Output the [x, y] coordinate of the center of the cell containing the given text.  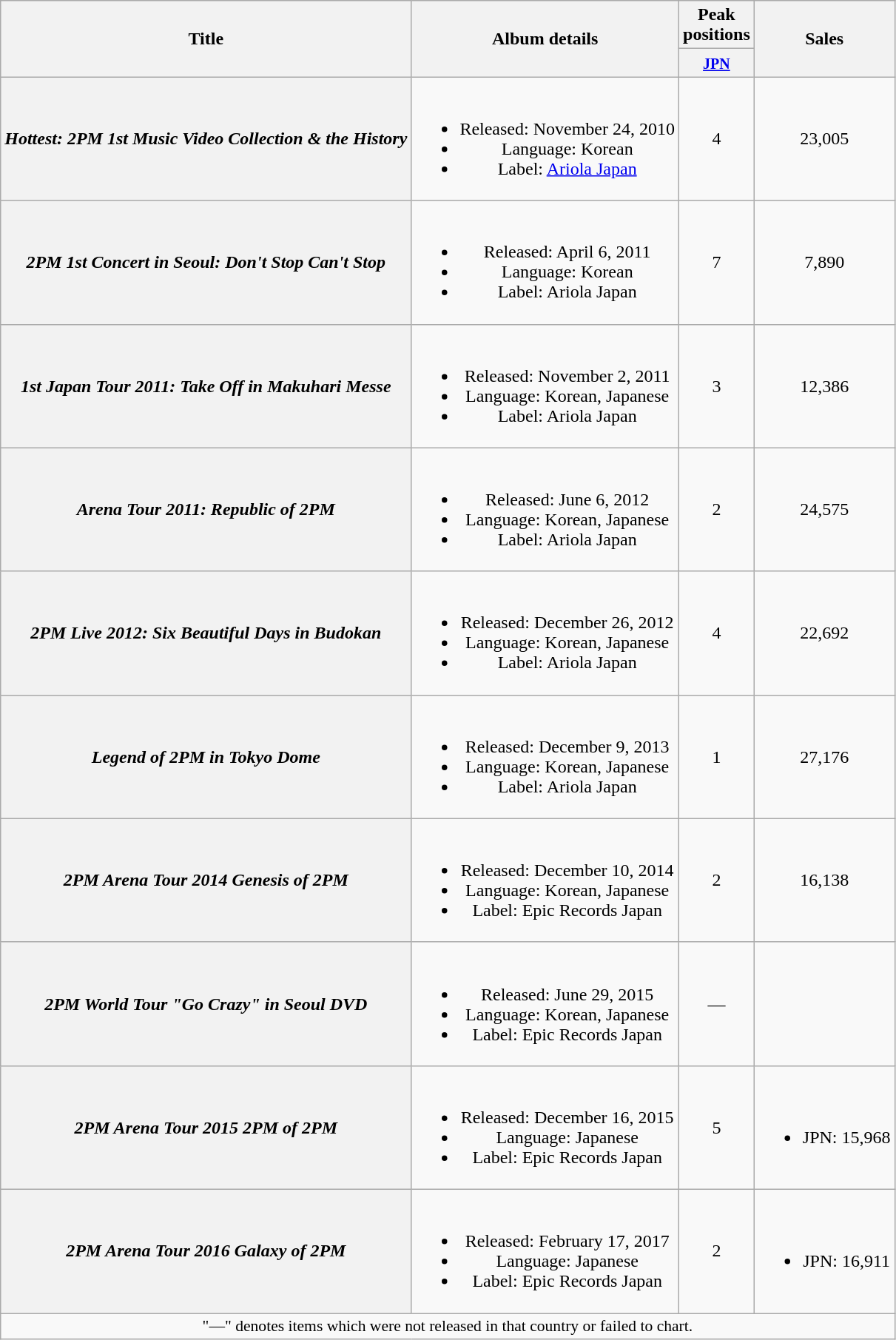
2PM Arena Tour 2014 Genesis of 2PM [206, 881]
2PM Arena Tour 2016 Galaxy of 2PM [206, 1250]
24,575 [824, 509]
7 [717, 262]
Released: June 6, 2012Language: Korean, JapaneseLabel: Ariola Japan [545, 509]
2PM Live 2012: Six Beautiful Days in Budokan [206, 633]
1 [717, 756]
22,692 [824, 633]
Released: November 2, 2011Language: Korean, JapaneseLabel: Ariola Japan [545, 386]
JPN: 15,968 [824, 1128]
Released: February 17, 2017Language: JapaneseLabel: Epic Records Japan [545, 1250]
Released: December 10, 2014Language: Korean, JapaneseLabel: Epic Records Japan [545, 881]
"—" denotes items which were not released in that country or failed to chart. [448, 1326]
Released: June 29, 2015Language: Korean, JapaneseLabel: Epic Records Japan [545, 1003]
7,890 [824, 262]
Released: December 16, 2015Language: JapaneseLabel: Epic Records Japan [545, 1128]
Arena Tour 2011: Republic of 2PM [206, 509]
Hottest: 2PM 1st Music Video Collection & the History [206, 139]
2PM World Tour "Go Crazy" in Seoul DVD [206, 1003]
5 [717, 1128]
Released: April 6, 2011Language: KoreanLabel: Ariola Japan [545, 262]
Title [206, 38]
JPN [717, 63]
Peak positions [717, 25]
Released: November 24, 2010Language: KoreanLabel: Ariola Japan [545, 139]
JPN: 16,911 [824, 1250]
27,176 [824, 756]
2PM Arena Tour 2015 2PM of 2PM [206, 1128]
— [717, 1003]
23,005 [824, 139]
3 [717, 386]
Released: December 9, 2013Language: Korean, JapaneseLabel: Ariola Japan [545, 756]
12,386 [824, 386]
16,138 [824, 881]
1st Japan Tour 2011: Take Off in Makuhari Messe [206, 386]
Album details [545, 38]
Legend of 2PM in Tokyo Dome [206, 756]
Sales [824, 38]
Released: December 26, 2012Language: Korean, JapaneseLabel: Ariola Japan [545, 633]
2PM 1st Concert in Seoul: Don't Stop Can't Stop [206, 262]
